Identify which cell holds the provided text, then report its (x, y) central coordinate. 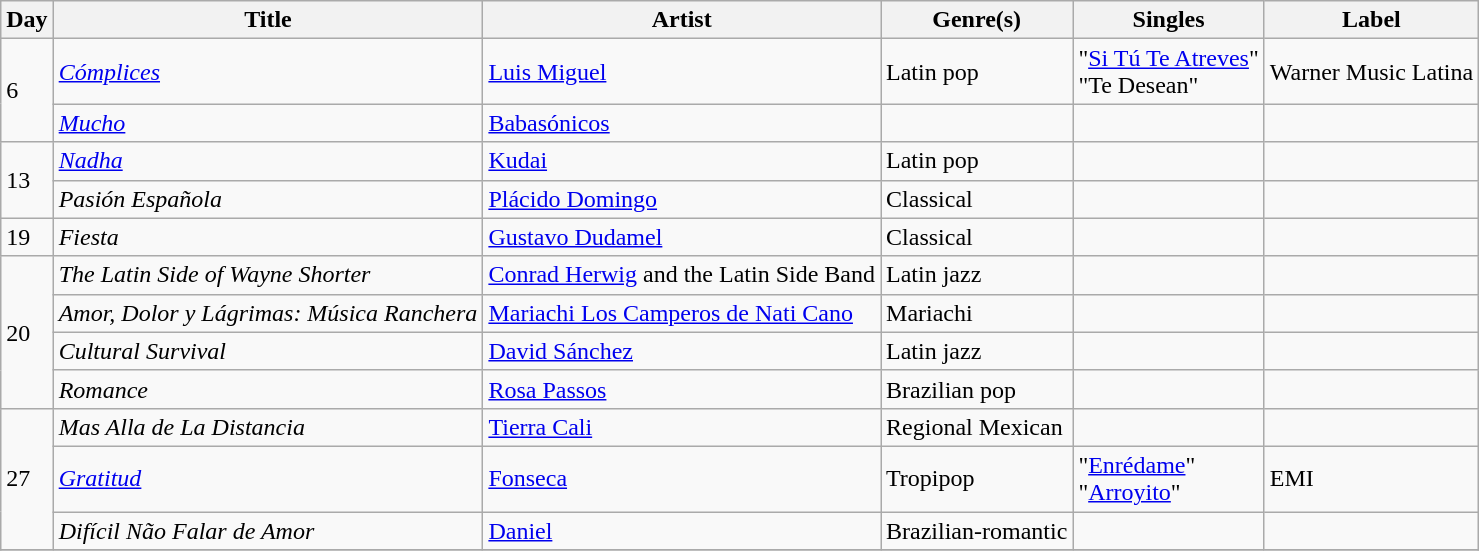
"Enrédame""Arroyito" (1168, 478)
Daniel (682, 531)
Mas Alla de La Distancia (268, 427)
Gustavo Dudamel (682, 237)
13 (27, 180)
Romance (268, 389)
David Sánchez (682, 351)
Cómplices (268, 72)
Warner Music Latina (1371, 72)
Day (27, 20)
"Si Tú Te Atreves""Te Desean" (1168, 72)
Babasónicos (682, 123)
Singles (1168, 20)
Tierra Cali (682, 427)
Tropipop (977, 478)
Gratitud (268, 478)
Fiesta (268, 237)
19 (27, 237)
6 (27, 90)
Cultural Survival (268, 351)
20 (27, 332)
Label (1371, 20)
Mariachi (977, 313)
Brazilian-romantic (977, 531)
Plácido Domingo (682, 199)
Luis Miguel (682, 72)
Pasión Española (268, 199)
Genre(s) (977, 20)
The Latin Side of Wayne Shorter (268, 275)
Regional Mexican (977, 427)
Difícil Não Falar de Amor (268, 531)
Nadha (268, 161)
Artist (682, 20)
Rosa Passos (682, 389)
Kudai (682, 161)
27 (27, 478)
Fonseca (682, 478)
EMI (1371, 478)
Amor, Dolor y Lágrimas: Música Ranchera (268, 313)
Mariachi Los Camperos de Nati Cano (682, 313)
Conrad Herwig and the Latin Side Band (682, 275)
Title (268, 20)
Brazilian pop (977, 389)
Mucho (268, 123)
